Determine the [x, y] coordinate at the center of the cell enclosing the given text.  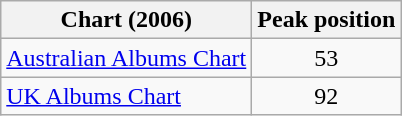
53 [326, 58]
UK Albums Chart [126, 96]
Australian Albums Chart [126, 58]
Peak position [326, 20]
92 [326, 96]
Chart (2006) [126, 20]
